Extract the (X, Y) coordinate from the center of the cell holding the provided text.  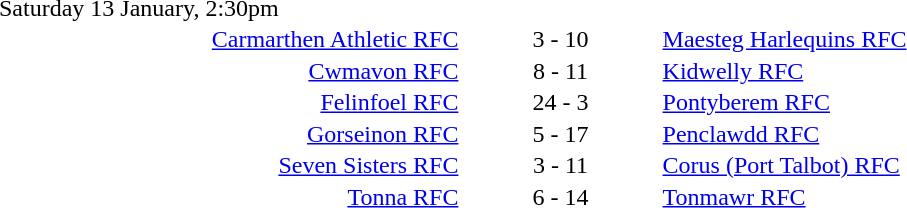
8 - 11 (560, 71)
3 - 10 (560, 39)
24 - 3 (560, 103)
5 - 17 (560, 134)
3 - 11 (560, 165)
